Detect which cell encompasses the target text, then output its [X, Y] center coordinate. 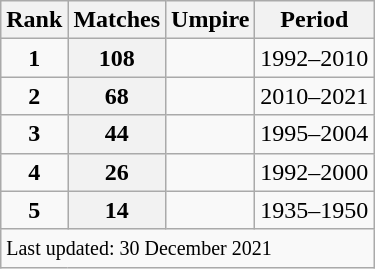
1995–2004 [314, 134]
44 [117, 134]
1992–2000 [314, 172]
Umpire [210, 20]
68 [117, 96]
2 [34, 96]
2010–2021 [314, 96]
Period [314, 20]
14 [117, 210]
4 [34, 172]
Rank [34, 20]
3 [34, 134]
5 [34, 210]
26 [117, 172]
1992–2010 [314, 58]
108 [117, 58]
Matches [117, 20]
Last updated: 30 December 2021 [188, 248]
1935–1950 [314, 210]
1 [34, 58]
